Determine the (X, Y) coordinate at the center of the cell enclosing the given text.  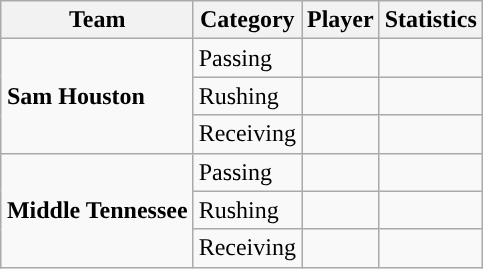
Team (97, 20)
Statistics (430, 20)
Player (341, 20)
Middle Tennessee (97, 210)
Category (247, 20)
Sam Houston (97, 96)
